Find where the given text appears and provide that cell's center as [X, Y] coordinate. 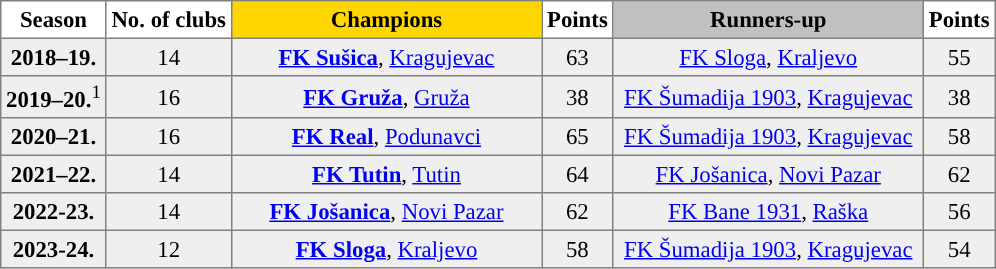
65 [578, 137]
FK Bane 1931, Raška [768, 212]
Season [54, 20]
12 [168, 249]
No. of clubs [168, 20]
2021–22. [54, 174]
FK Tutin, Tutin [386, 174]
2022-23. [54, 212]
55 [960, 57]
Runners-up [768, 20]
63 [578, 57]
FK Gruža, Gruža [386, 97]
FK Real, Podunavci [386, 137]
2023-24. [54, 249]
2020–21. [54, 137]
FK Sušica, Kragujevac [386, 57]
Champions [386, 20]
64 [578, 174]
56 [960, 212]
2018–19. [54, 57]
54 [960, 249]
2019–20.1 [54, 97]
